Determine the [X, Y] coordinate at the center of the cell enclosing the given text.  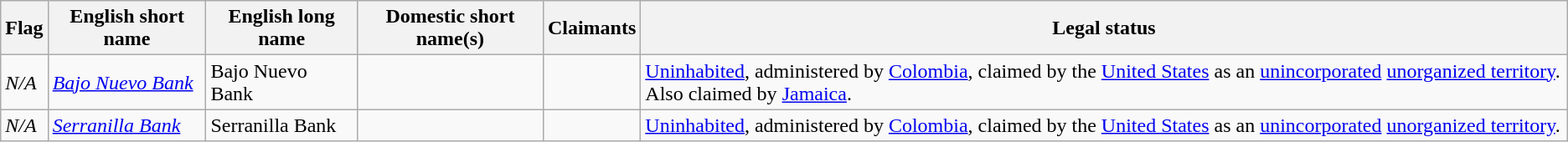
Uninhabited, administered by Colombia, claimed by the United States as an unincorporated unorganized territory. [1104, 125]
Claimants [591, 28]
Legal status [1104, 28]
Domestic short name(s) [450, 28]
Flag [24, 28]
English long name [281, 28]
Uninhabited, administered by Colombia, claimed by the United States as an unincorporated unorganized territory. Also claimed by Jamaica. [1104, 82]
English short name [127, 28]
